Detect which cell encompasses the target text, then output its (x, y) center coordinate. 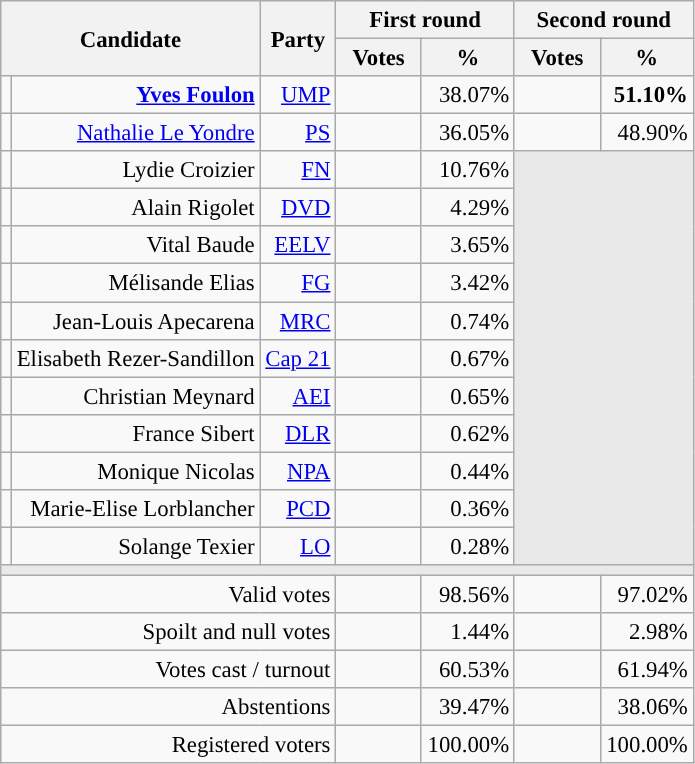
Solange Texier (136, 546)
51.10% (646, 95)
Yves Foulon (136, 95)
PCD (298, 509)
48.90% (646, 133)
Vital Baude (136, 245)
60.53% (468, 670)
Monique Nicolas (136, 471)
First round (426, 20)
0.28% (468, 546)
Marie-Elise Lorblancher (136, 509)
UMP (298, 95)
97.02% (646, 594)
Valid votes (168, 594)
Spoilt and null votes (168, 632)
0.65% (468, 396)
98.56% (468, 594)
Abstentions (168, 707)
10.76% (468, 170)
2.98% (646, 632)
Party (298, 38)
4.29% (468, 208)
38.07% (468, 95)
38.06% (646, 707)
EELV (298, 245)
FN (298, 170)
Nathalie Le Yondre (136, 133)
0.62% (468, 433)
0.36% (468, 509)
NPA (298, 471)
0.74% (468, 321)
Alain Rigolet (136, 208)
FG (298, 283)
Candidate (130, 38)
PS (298, 133)
Mélisande Elias (136, 283)
Registered voters (168, 745)
0.67% (468, 358)
36.05% (468, 133)
France Sibert (136, 433)
3.65% (468, 245)
0.44% (468, 471)
DLR (298, 433)
1.44% (468, 632)
Votes cast / turnout (168, 670)
LO (298, 546)
Elisabeth Rezer-Sandillon (136, 358)
39.47% (468, 707)
AEI (298, 396)
Second round (604, 20)
Jean-Louis Apecarena (136, 321)
Cap 21 (298, 358)
Lydie Croizier (136, 170)
MRC (298, 321)
DVD (298, 208)
Christian Meynard (136, 396)
61.94% (646, 670)
3.42% (468, 283)
